Return (x, y) of the center of cell containing provided text 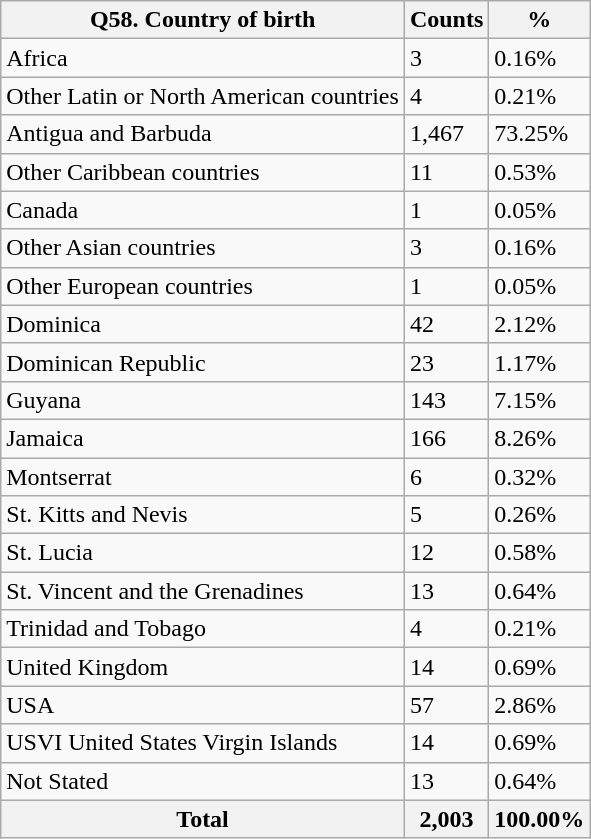
Jamaica (203, 438)
2.12% (540, 324)
42 (446, 324)
USA (203, 705)
0.32% (540, 477)
St. Kitts and Nevis (203, 515)
8.26% (540, 438)
11 (446, 172)
Guyana (203, 400)
23 (446, 362)
Other Caribbean countries (203, 172)
Other European countries (203, 286)
0.53% (540, 172)
12 (446, 553)
United Kingdom (203, 667)
143 (446, 400)
Counts (446, 20)
57 (446, 705)
2,003 (446, 819)
St. Lucia (203, 553)
7.15% (540, 400)
St. Vincent and the Grenadines (203, 591)
Total (203, 819)
73.25% (540, 134)
Africa (203, 58)
Other Asian countries (203, 248)
0.58% (540, 553)
Q58. Country of birth (203, 20)
Canada (203, 210)
Antigua and Barbuda (203, 134)
% (540, 20)
Other Latin or North American countries (203, 96)
Dominica (203, 324)
1,467 (446, 134)
Dominican Republic (203, 362)
0.26% (540, 515)
USVI United States Virgin Islands (203, 743)
5 (446, 515)
2.86% (540, 705)
Not Stated (203, 781)
166 (446, 438)
6 (446, 477)
Trinidad and Tobago (203, 629)
1.17% (540, 362)
100.00% (540, 819)
Montserrat (203, 477)
